Output the (x, y) coordinate of the center of the cell containing the given text.  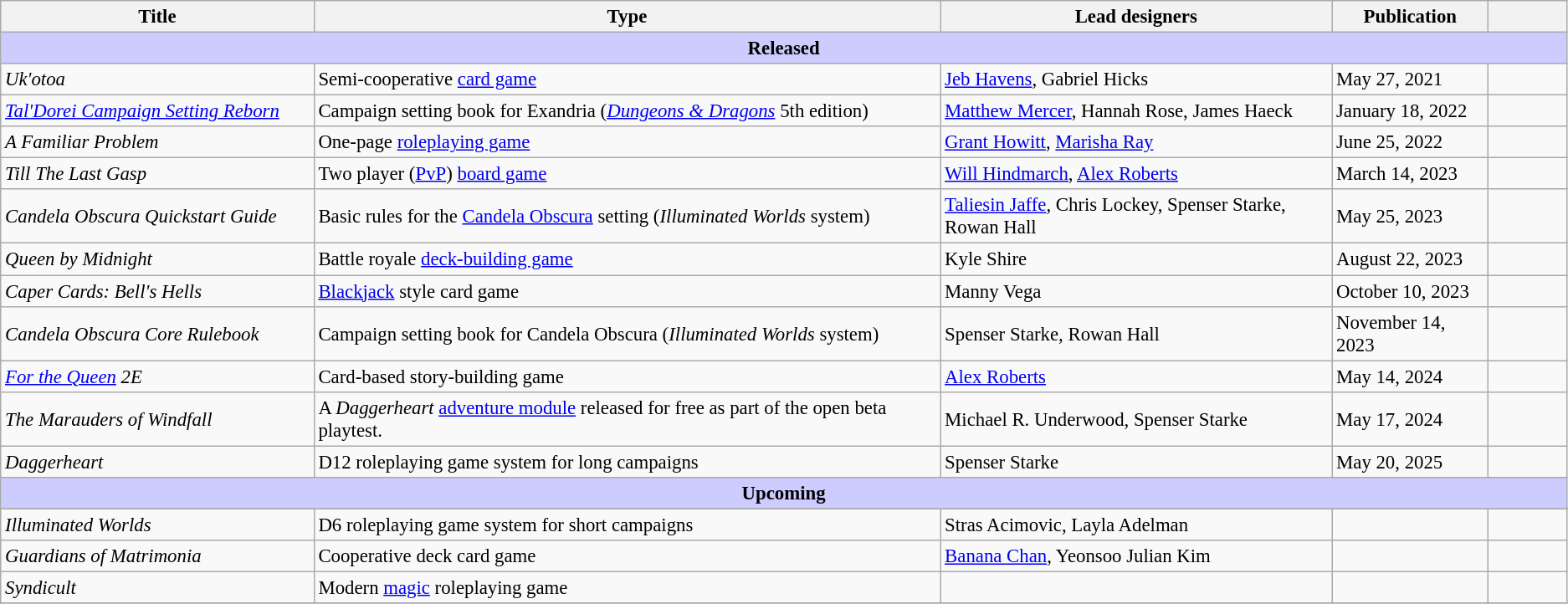
The Marauders of Windfall (157, 418)
Matthew Mercer, Hannah Rose, James Haeck (1136, 111)
Banana Chan, Yeonsoo Julian Kim (1136, 556)
One-page roleplaying game (628, 142)
May 25, 2023 (1411, 216)
Spenser Starke (1136, 462)
May 20, 2025 (1411, 462)
May 17, 2024 (1411, 418)
Queen by Midnight (157, 259)
May 14, 2024 (1411, 376)
Candela Obscura Core Rulebook (157, 333)
Released (784, 49)
Illuminated Worlds (157, 525)
March 14, 2023 (1411, 174)
Two player (PvP) board game (628, 174)
Manny Vega (1136, 291)
A Familiar Problem (157, 142)
A Daggerheart adventure module released for free as part of the open beta playtest. (628, 418)
Modern magic roleplaying game (628, 587)
Will Hindmarch, Alex Roberts (1136, 174)
Guardians of Matrimonia (157, 556)
June 25, 2022 (1411, 142)
October 10, 2023 (1411, 291)
Card-based story-building game (628, 376)
Publication (1411, 17)
Type (628, 17)
Daggerheart (157, 462)
Jeb Havens, Gabriel Hicks (1136, 79)
November 14, 2023 (1411, 333)
Stras Acimovic, Layla Adelman (1136, 525)
Alex Roberts (1136, 376)
Kyle Shire (1136, 259)
Upcoming (784, 494)
Blackjack style card game (628, 291)
Taliesin Jaffe, Chris Lockey, Spenser Starke, Rowan Hall (1136, 216)
D6 roleplaying game system for short campaigns (628, 525)
Spenser Starke, Rowan Hall (1136, 333)
Grant Howitt, Marisha Ray (1136, 142)
Campaign setting book for Candela Obscura (Illuminated Worlds system) (628, 333)
May 27, 2021 (1411, 79)
Michael R. Underwood, Spenser Starke (1136, 418)
Lead designers (1136, 17)
Candela Obscura Quickstart Guide (157, 216)
Till The Last Gasp (157, 174)
August 22, 2023 (1411, 259)
Basic rules for the Candela Obscura setting (Illuminated Worlds system) (628, 216)
Campaign setting book for Exandria (Dungeons & Dragons 5th edition) (628, 111)
Semi-cooperative card game (628, 79)
Syndicult (157, 587)
Uk'otoa (157, 79)
Title (157, 17)
January 18, 2022 (1411, 111)
D12 roleplaying game system for long campaigns (628, 462)
Tal'Dorei Campaign Setting Reborn (157, 111)
For the Queen 2E (157, 376)
Caper Cards: Bell's Hells (157, 291)
Cooperative deck card game (628, 556)
Battle royale deck-building game (628, 259)
